Output the (x, y) coordinate of the center of the cell containing the given text.  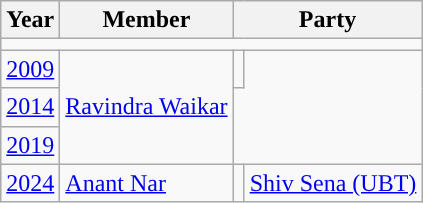
Anant Nar (146, 183)
Member (146, 20)
2024 (30, 183)
2019 (30, 145)
Party (328, 20)
2014 (30, 107)
Shiv Sena (UBT) (333, 183)
Year (30, 20)
2009 (30, 69)
Ravindra Waikar (146, 107)
